Find where the given text appears and provide that cell's center as [X, Y] coordinate. 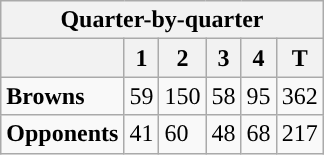
48 [224, 134]
59 [142, 96]
T [300, 58]
2 [182, 58]
68 [258, 134]
95 [258, 96]
217 [300, 134]
Opponents [62, 134]
60 [182, 134]
1 [142, 58]
362 [300, 96]
41 [142, 134]
4 [258, 58]
58 [224, 96]
Browns [62, 96]
3 [224, 58]
Quarter-by-quarter [162, 20]
150 [182, 96]
